Return [x, y] of the center of cell containing provided text 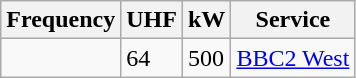
UHF [152, 20]
Frequency [61, 20]
kW [206, 20]
64 [152, 58]
BBC2 West [293, 58]
Service [293, 20]
500 [206, 58]
